Find where the given text appears and provide that cell's center as (X, Y) coordinate. 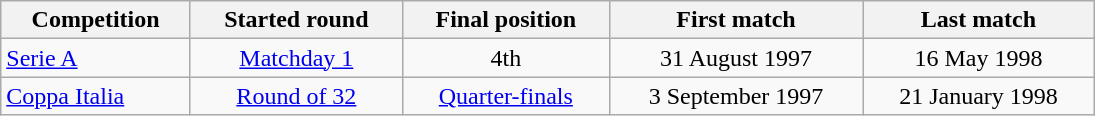
First match (736, 20)
Serie A (96, 58)
Competition (96, 20)
Round of 32 (296, 96)
Matchday 1 (296, 58)
21 January 1998 (979, 96)
4th (506, 58)
Coppa Italia (96, 96)
16 May 1998 (979, 58)
3 September 1997 (736, 96)
Last match (979, 20)
Started round (296, 20)
31 August 1997 (736, 58)
Final position (506, 20)
Quarter-finals (506, 96)
